Return (X, Y) of the center of cell containing provided text 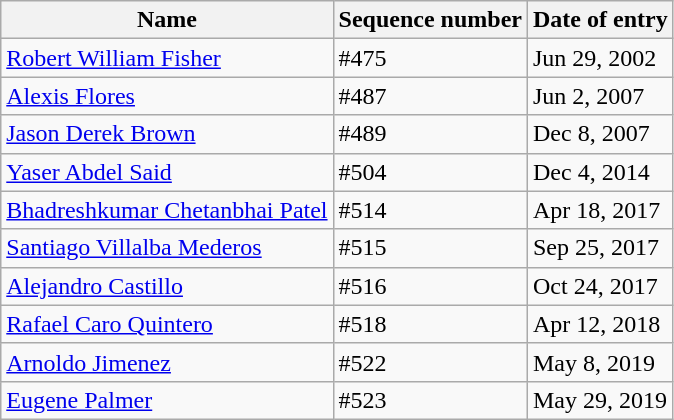
#516 (430, 286)
#522 (430, 362)
Santiago Villalba Mederos (167, 248)
Apr 18, 2017 (600, 210)
Dec 4, 2014 (600, 172)
Eugene Palmer (167, 400)
#518 (430, 324)
Rafael Caro Quintero (167, 324)
#514 (430, 210)
#515 (430, 248)
Alexis Flores (167, 96)
Name (167, 20)
Sequence number (430, 20)
#504 (430, 172)
#523 (430, 400)
Dec 8, 2007 (600, 134)
Oct 24, 2017 (600, 286)
Jun 2, 2007 (600, 96)
Apr 12, 2018 (600, 324)
#475 (430, 58)
Arnoldo Jimenez (167, 362)
Alejandro Castillo (167, 286)
Sep 25, 2017 (600, 248)
Robert William Fisher (167, 58)
Jun 29, 2002 (600, 58)
Yaser Abdel Said (167, 172)
Date of entry (600, 20)
May 8, 2019 (600, 362)
#487 (430, 96)
#489 (430, 134)
Jason Derek Brown (167, 134)
Bhadreshkumar Chetanbhai Patel (167, 210)
May 29, 2019 (600, 400)
